Determine the (X, Y) coordinate at the center of the cell enclosing the given text.  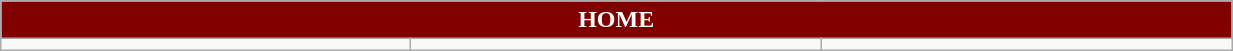
HOME (616, 20)
